From the cell containing the given text, extract its center point as [X, Y] coordinate. 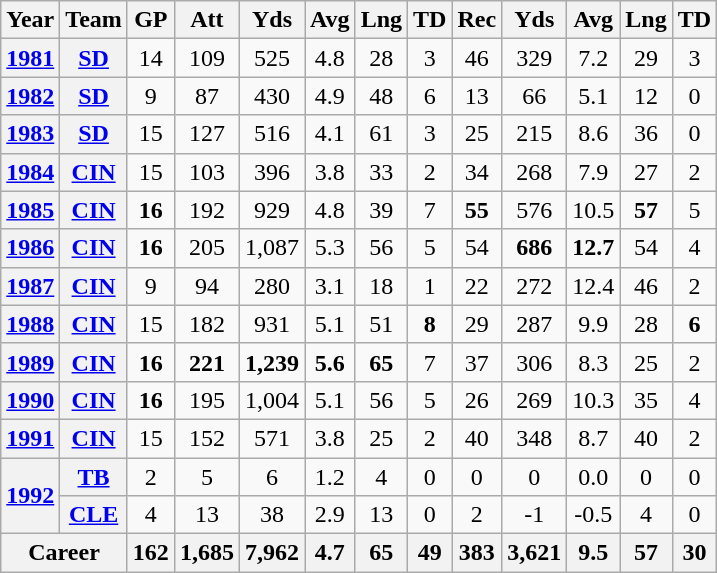
192 [206, 210]
287 [534, 324]
931 [272, 324]
571 [272, 438]
26 [477, 400]
8.7 [594, 438]
182 [206, 324]
Att [206, 20]
1988 [30, 324]
12.4 [594, 286]
1991 [30, 438]
7,962 [272, 553]
9.9 [594, 324]
268 [534, 172]
1981 [30, 58]
205 [206, 248]
1992 [30, 496]
1,685 [206, 553]
Year [30, 20]
4.9 [330, 96]
Rec [477, 20]
-1 [534, 515]
576 [534, 210]
5.6 [330, 362]
36 [646, 134]
3.1 [330, 286]
TB [94, 477]
38 [272, 515]
30 [694, 553]
1,087 [272, 248]
0.0 [594, 477]
14 [150, 58]
1,239 [272, 362]
1 [430, 286]
430 [272, 96]
27 [646, 172]
1.2 [330, 477]
1990 [30, 400]
49 [430, 553]
10.5 [594, 210]
1986 [30, 248]
9.5 [594, 553]
3,621 [534, 553]
152 [206, 438]
1,004 [272, 400]
103 [206, 172]
1984 [30, 172]
34 [477, 172]
8 [430, 324]
87 [206, 96]
195 [206, 400]
1982 [30, 96]
55 [477, 210]
39 [381, 210]
51 [381, 324]
22 [477, 286]
162 [150, 553]
37 [477, 362]
35 [646, 400]
329 [534, 58]
516 [272, 134]
8.6 [594, 134]
CLE [94, 515]
48 [381, 96]
8.3 [594, 362]
396 [272, 172]
4.7 [330, 553]
221 [206, 362]
269 [534, 400]
525 [272, 58]
1989 [30, 362]
12 [646, 96]
7.9 [594, 172]
Team [94, 20]
383 [477, 553]
272 [534, 286]
7.2 [594, 58]
33 [381, 172]
5.3 [330, 248]
10.3 [594, 400]
4.1 [330, 134]
280 [272, 286]
109 [206, 58]
1983 [30, 134]
66 [534, 96]
-0.5 [594, 515]
306 [534, 362]
GP [150, 20]
929 [272, 210]
1985 [30, 210]
127 [206, 134]
2.9 [330, 515]
18 [381, 286]
1987 [30, 286]
12.7 [594, 248]
94 [206, 286]
348 [534, 438]
Career [64, 553]
686 [534, 248]
61 [381, 134]
215 [534, 134]
